Identify which cell holds the provided text, then report its (x, y) central coordinate. 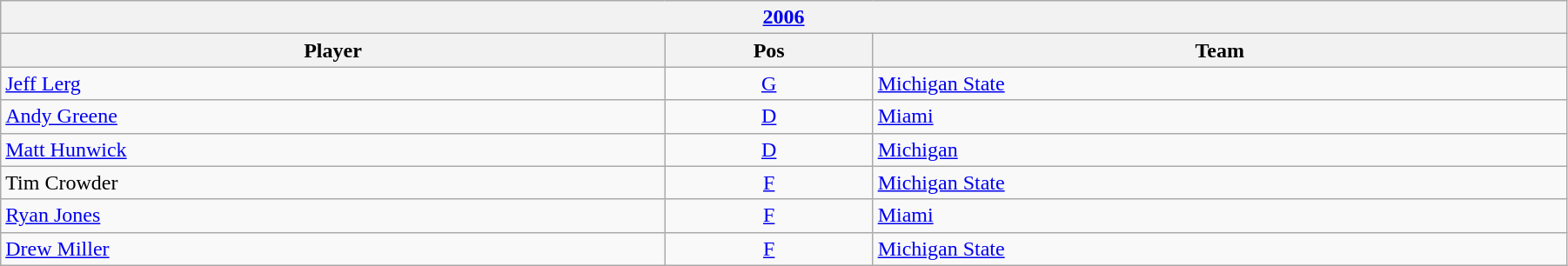
2006 (784, 17)
Matt Hunwick (332, 150)
Player (332, 50)
Ryan Jones (332, 216)
G (769, 83)
Michigan (1220, 150)
Pos (769, 50)
Drew Miller (332, 249)
Team (1220, 50)
Tim Crowder (332, 183)
Andy Greene (332, 116)
Jeff Lerg (332, 83)
